Detect which cell encompasses the target text, then output its (X, Y) center coordinate. 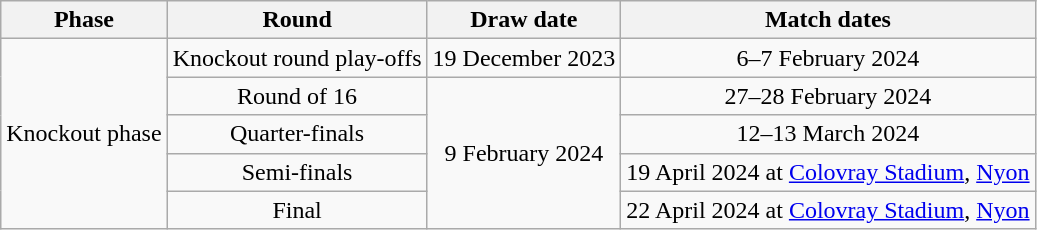
9 February 2024 (524, 153)
Quarter-finals (297, 134)
Match dates (828, 20)
Final (297, 210)
19 April 2024 at Colovray Stadium, Nyon (828, 172)
Round of 16 (297, 96)
22 April 2024 at Colovray Stadium, Nyon (828, 210)
Draw date (524, 20)
Knockout phase (84, 134)
Knockout round play-offs (297, 58)
27–28 February 2024 (828, 96)
Semi-finals (297, 172)
Phase (84, 20)
6–7 February 2024 (828, 58)
19 December 2023 (524, 58)
12–13 March 2024 (828, 134)
Round (297, 20)
